Determine the (X, Y) coordinate at the center of the cell enclosing the given text.  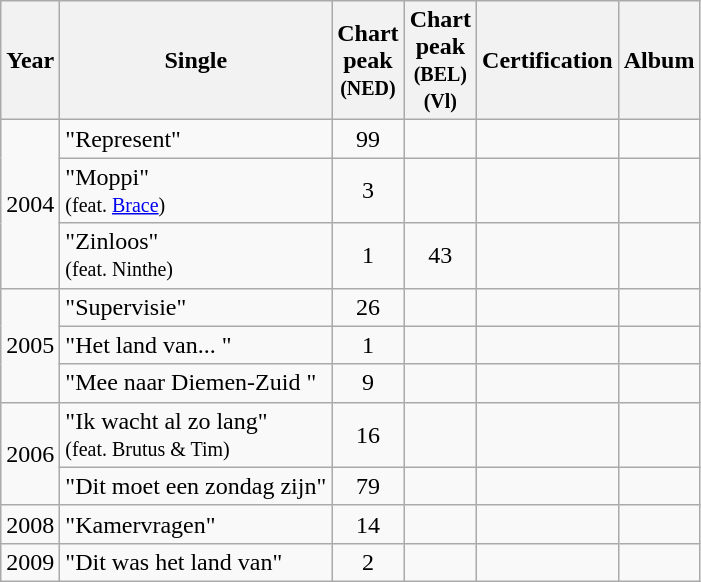
14 (368, 524)
Chart peak(NED) (368, 60)
Single (196, 60)
"Zinloos" (feat. Ninthe) (196, 256)
43 (440, 256)
Chart peak(BEL)(Vl) (440, 60)
"Dit moet een zondag zijn" (196, 486)
"Represent" (196, 139)
2008 (30, 524)
79 (368, 486)
2004 (30, 204)
"Kamervragen" (196, 524)
26 (368, 307)
16 (368, 434)
"Dit was het land van" (196, 562)
"Mee naar Diemen-Zuid " (196, 383)
2005 (30, 345)
2006 (30, 454)
Year (30, 60)
9 (368, 383)
Certification (548, 60)
2 (368, 562)
Album (659, 60)
"Supervisie" (196, 307)
99 (368, 139)
"Het land van... " (196, 345)
3 (368, 190)
"Moppi" (feat. Brace) (196, 190)
"Ik wacht al zo lang" (feat. Brutus & Tim) (196, 434)
2009 (30, 562)
